Return the (x, y) coordinate for the center point of the cell that contains the specified text.  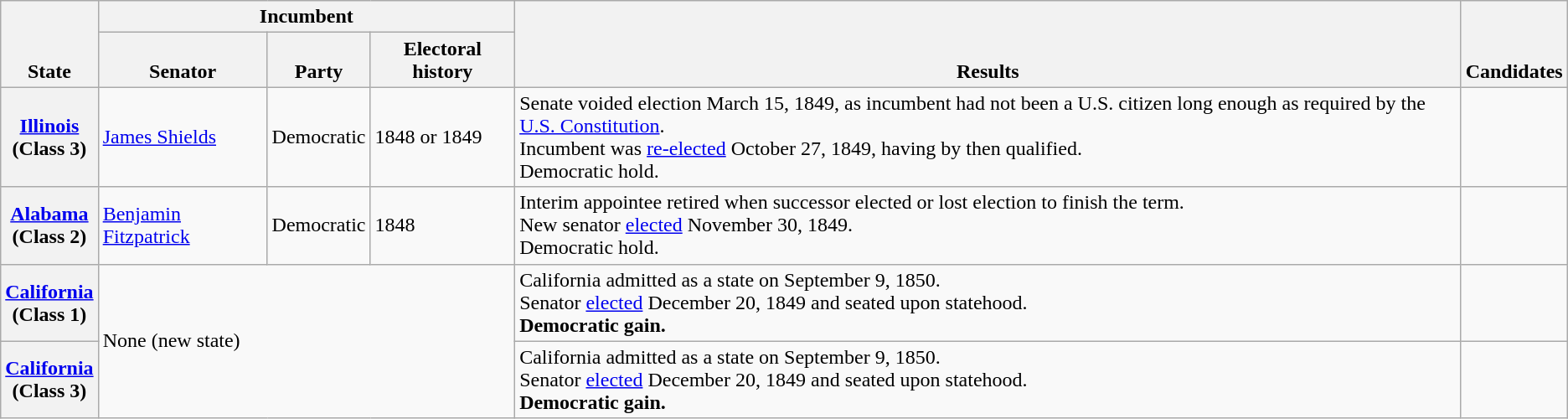
Illinois(Class 3) (49, 137)
Electoral history (442, 60)
Candidates (1514, 44)
James Shields (183, 137)
California(Class 3) (49, 380)
None (new state) (307, 341)
State (49, 44)
Senator (183, 60)
Party (318, 60)
Alabama(Class 2) (49, 225)
Results (988, 44)
Incumbent (307, 17)
Benjamin Fitzpatrick (183, 225)
Interim appointee retired when successor elected or lost election to finish the term.New senator elected November 30, 1849.Democratic hold. (988, 225)
1848 or 1849 (442, 137)
California(Class 1) (49, 303)
1848 (442, 225)
